Locate the cell with the specified text and output its (x, y) center coordinate. 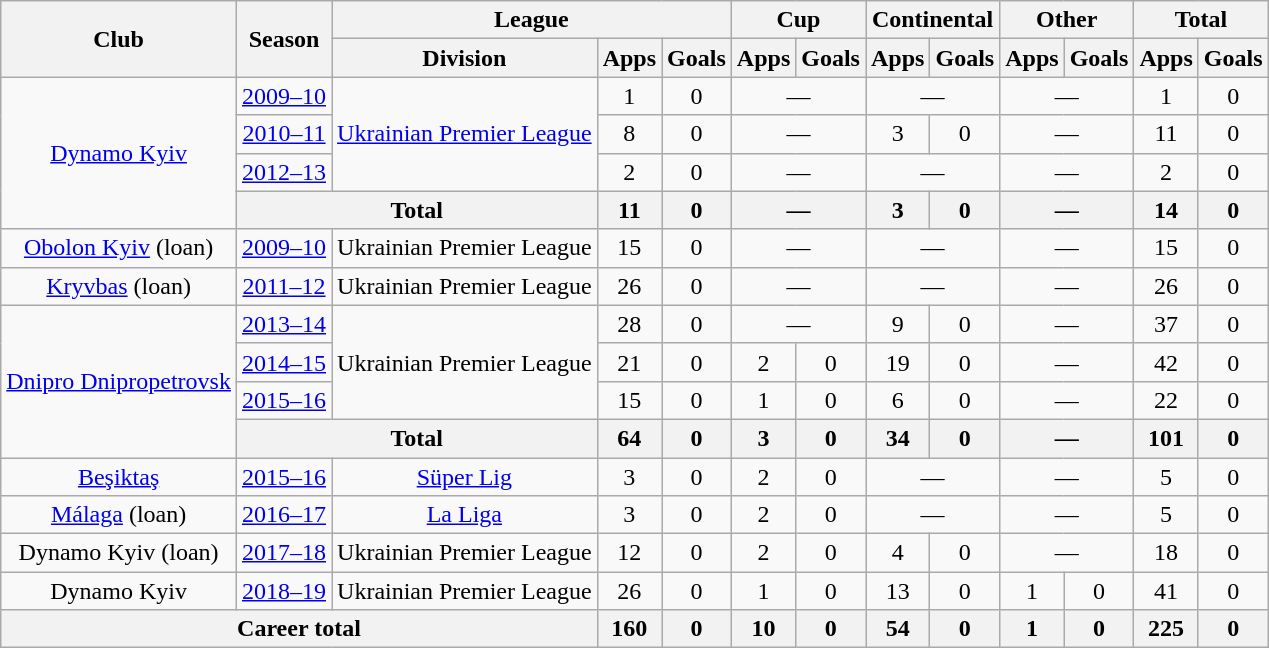
12 (629, 553)
La Liga (465, 515)
2014–15 (284, 362)
9 (898, 324)
2012–13 (284, 172)
Dynamo Kyiv (loan) (119, 553)
Málaga (loan) (119, 515)
Obolon Kyiv (loan) (119, 248)
19 (898, 362)
54 (898, 629)
2017–18 (284, 553)
Division (465, 58)
2018–19 (284, 591)
18 (1166, 553)
10 (763, 629)
6 (898, 400)
Continental (933, 20)
Career total (299, 629)
22 (1166, 400)
Beşiktaş (119, 477)
League (532, 20)
28 (629, 324)
4 (898, 553)
Süper Lig (465, 477)
64 (629, 438)
41 (1166, 591)
Other (1067, 20)
101 (1166, 438)
225 (1166, 629)
Dnipro Dnipropetrovsk (119, 381)
2010–11 (284, 134)
2016–17 (284, 515)
Cup (798, 20)
Season (284, 39)
37 (1166, 324)
2013–14 (284, 324)
Club (119, 39)
14 (1166, 210)
160 (629, 629)
2011–12 (284, 286)
21 (629, 362)
13 (898, 591)
8 (629, 134)
34 (898, 438)
42 (1166, 362)
Kryvbas (loan) (119, 286)
